Pinpoint the cell where the given text exists, returning its (X, Y) midpoint coordinate. 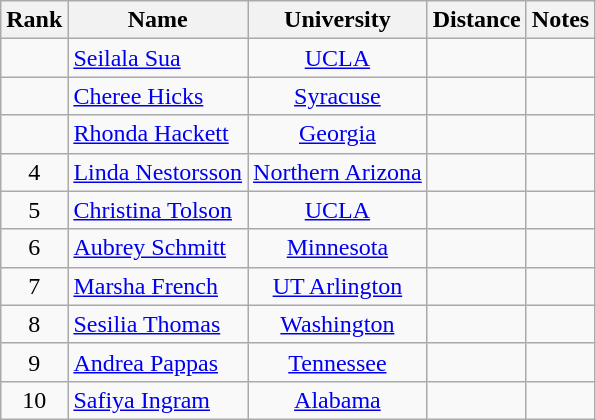
University (338, 20)
Rank (34, 20)
Tennessee (338, 362)
6 (34, 248)
5 (34, 210)
Cheree Hicks (158, 96)
Marsha French (158, 286)
UT Arlington (338, 286)
10 (34, 400)
Alabama (338, 400)
Rhonda Hackett (158, 134)
Minnesota (338, 248)
Washington (338, 324)
Linda Nestorsson (158, 172)
Northern Arizona (338, 172)
4 (34, 172)
Georgia (338, 134)
8 (34, 324)
Sesilia Thomas (158, 324)
Distance (476, 20)
7 (34, 286)
9 (34, 362)
Andrea Pappas (158, 362)
Aubrey Schmitt (158, 248)
Safiya Ingram (158, 400)
Seilala Sua (158, 58)
Syracuse (338, 96)
Name (158, 20)
Christina Tolson (158, 210)
Notes (560, 20)
